Search for the cell housing the specified text and yield its (X, Y) center coordinate. 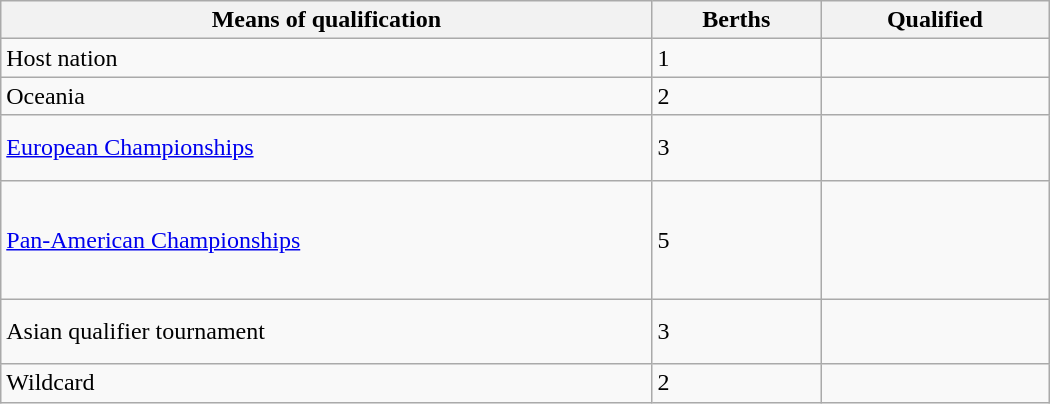
Asian qualifier tournament (326, 332)
Host nation (326, 58)
European Championships (326, 148)
Means of qualification (326, 20)
1 (736, 58)
5 (736, 240)
Oceania (326, 96)
Pan-American Championships (326, 240)
Berths (736, 20)
Wildcard (326, 383)
Qualified (936, 20)
